Return the [x, y] coordinate for the center point of the cell that contains the specified text.  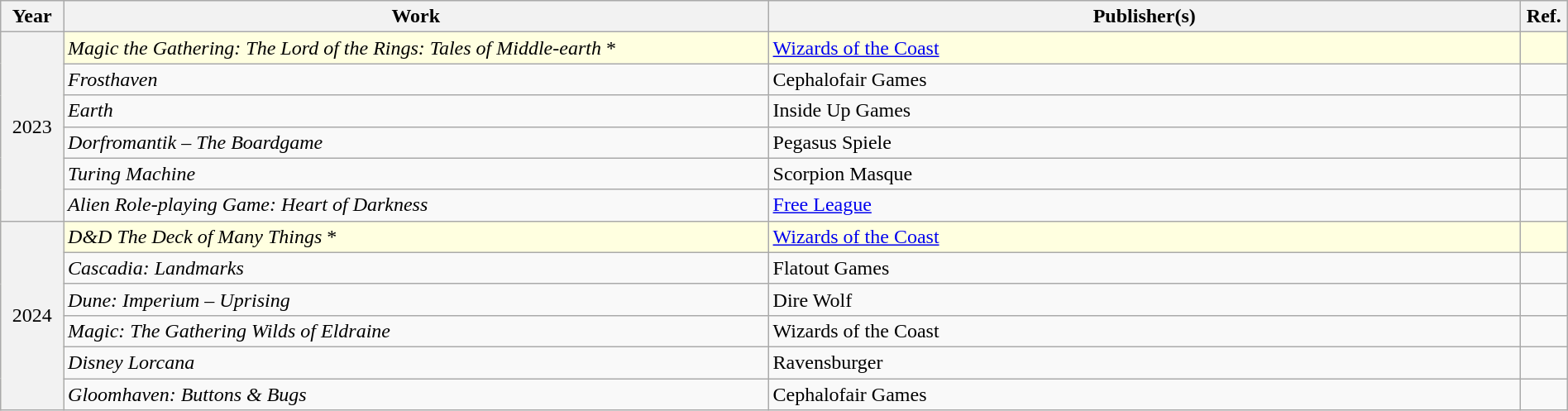
Publisher(s) [1145, 17]
Gloomhaven: Buttons & Bugs [417, 394]
D&D The Deck of Many Things * [417, 237]
Dire Wolf [1145, 299]
Work [417, 17]
Alien Role-playing Game: Heart of Darkness [417, 205]
Year [32, 17]
Free League [1145, 205]
Dorfromantik – The Boardgame [417, 142]
2024 [32, 315]
Scorpion Masque [1145, 174]
Ravensburger [1145, 362]
2023 [32, 127]
Flatout Games [1145, 268]
Pegasus Spiele [1145, 142]
Earth [417, 111]
Magic: The Gathering Wilds of Eldraine [417, 331]
Dune: Imperium – Uprising [417, 299]
Magic the Gathering: The Lord of the Rings: Tales of Middle-earth * [417, 48]
Disney Lorcana [417, 362]
Cascadia: Landmarks [417, 268]
Turing Machine [417, 174]
Inside Up Games [1145, 111]
Ref. [1543, 17]
Frosthaven [417, 79]
